Extract the (X, Y) coordinate from the center of the cell holding the provided text.  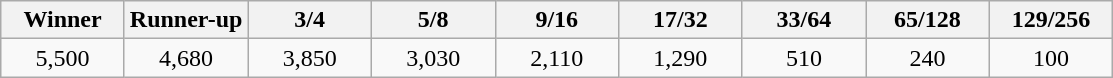
4,680 (186, 58)
129/256 (1051, 20)
33/64 (804, 20)
3,850 (310, 58)
Runner-up (186, 20)
Winner (63, 20)
9/16 (557, 20)
3,030 (433, 58)
5/8 (433, 20)
65/128 (928, 20)
3/4 (310, 20)
2,110 (557, 58)
240 (928, 58)
100 (1051, 58)
17/32 (681, 20)
1,290 (681, 58)
510 (804, 58)
5,500 (63, 58)
